Search for the cell housing the specified text and yield its [x, y] center coordinate. 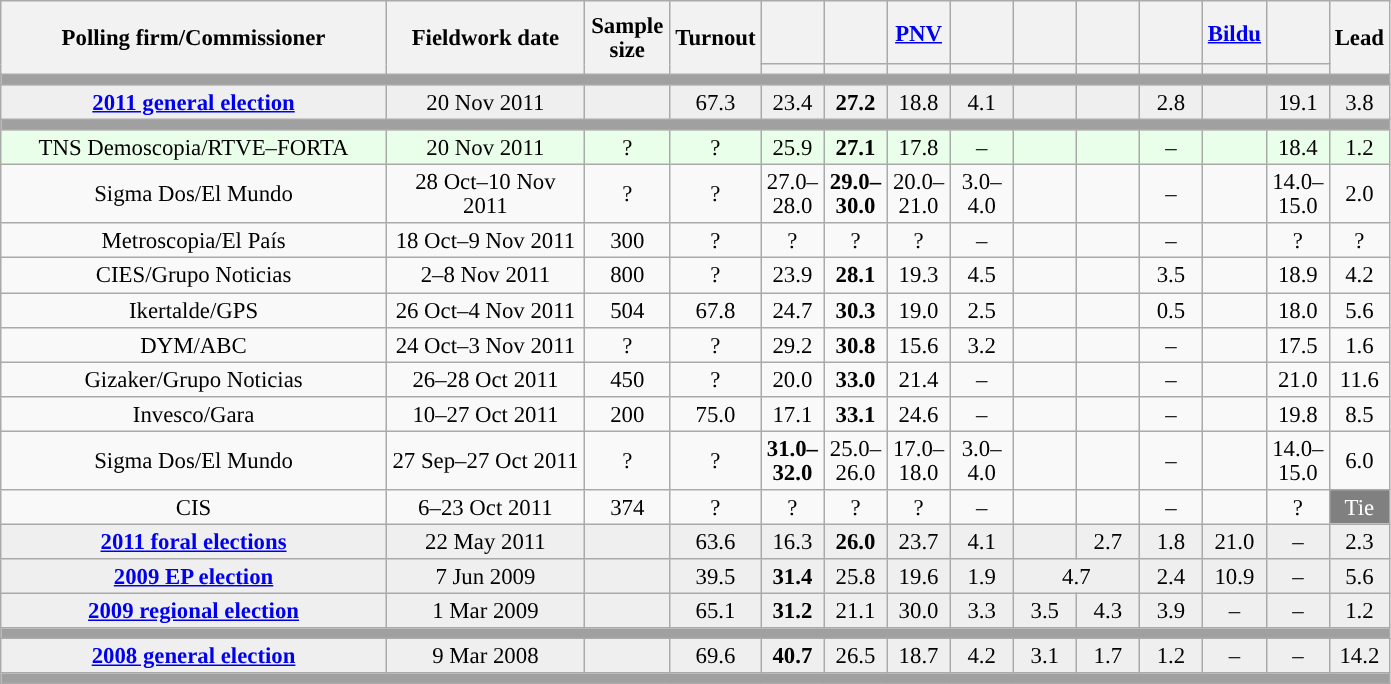
2011 general election [194, 102]
21.1 [856, 610]
374 [627, 508]
Lead [1359, 38]
24.6 [918, 414]
1 Mar 2009 [485, 610]
33.1 [856, 414]
75.0 [716, 414]
2009 EP election [194, 576]
10–27 Oct 2011 [485, 414]
DYM/ABC [194, 344]
18.7 [918, 656]
16.3 [792, 542]
PNV [918, 32]
27.1 [856, 148]
3.2 [982, 344]
800 [627, 276]
31.2 [792, 610]
Gizaker/Grupo Noticias [194, 380]
26.0 [856, 542]
4.5 [982, 276]
20.0–21.0 [918, 194]
24 Oct–3 Nov 2011 [485, 344]
3.3 [982, 610]
2–8 Nov 2011 [485, 276]
450 [627, 380]
25.0–26.0 [856, 460]
4.7 [1076, 576]
10.9 [1234, 576]
17.1 [792, 414]
67.8 [716, 310]
67.3 [716, 102]
26 Oct–4 Nov 2011 [485, 310]
31.0–32.0 [792, 460]
2009 regional election [194, 610]
27.2 [856, 102]
19.6 [918, 576]
2.0 [1359, 194]
23.7 [918, 542]
2.8 [1170, 102]
1.6 [1359, 344]
Polling firm/Commissioner [194, 38]
2011 foral elections [194, 542]
23.9 [792, 276]
18.9 [1298, 276]
27 Sep–27 Oct 2011 [485, 460]
19.0 [918, 310]
Bildu [1234, 32]
30.0 [918, 610]
1.8 [1170, 542]
8.5 [1359, 414]
2008 general election [194, 656]
CIS [194, 508]
CIES/Grupo Noticias [194, 276]
Metroscopia/El País [194, 242]
200 [627, 414]
TNS Demoscopia/RTVE–FORTA [194, 148]
65.1 [716, 610]
19.3 [918, 276]
19.8 [1298, 414]
28.1 [856, 276]
25.8 [856, 576]
21.4 [918, 380]
33.0 [856, 380]
18.8 [918, 102]
Sample size [627, 38]
6.0 [1359, 460]
39.5 [716, 576]
0.5 [1170, 310]
18.0 [1298, 310]
29.2 [792, 344]
2.7 [1108, 542]
17.8 [918, 148]
300 [627, 242]
26–28 Oct 2011 [485, 380]
7 Jun 2009 [485, 576]
17.0–18.0 [918, 460]
17.5 [1298, 344]
Ikertalde/GPS [194, 310]
31.4 [792, 576]
1.9 [982, 576]
9 Mar 2008 [485, 656]
1.7 [1108, 656]
69.6 [716, 656]
504 [627, 310]
14.2 [1359, 656]
40.7 [792, 656]
3.9 [1170, 610]
19.1 [1298, 102]
3.8 [1359, 102]
24.7 [792, 310]
18.4 [1298, 148]
30.3 [856, 310]
28 Oct–10 Nov 2011 [485, 194]
Fieldwork date [485, 38]
29.0–30.0 [856, 194]
11.6 [1359, 380]
2.4 [1170, 576]
Turnout [716, 38]
2.5 [982, 310]
23.4 [792, 102]
2.3 [1359, 542]
6–23 Oct 2011 [485, 508]
26.5 [856, 656]
Invesco/Gara [194, 414]
63.6 [716, 542]
15.6 [918, 344]
22 May 2011 [485, 542]
Tie [1359, 508]
20.0 [792, 380]
27.0–28.0 [792, 194]
3.1 [1044, 656]
18 Oct–9 Nov 2011 [485, 242]
30.8 [856, 344]
25.9 [792, 148]
4.3 [1108, 610]
